Pinpoint the cell where the given text exists, returning its (X, Y) midpoint coordinate. 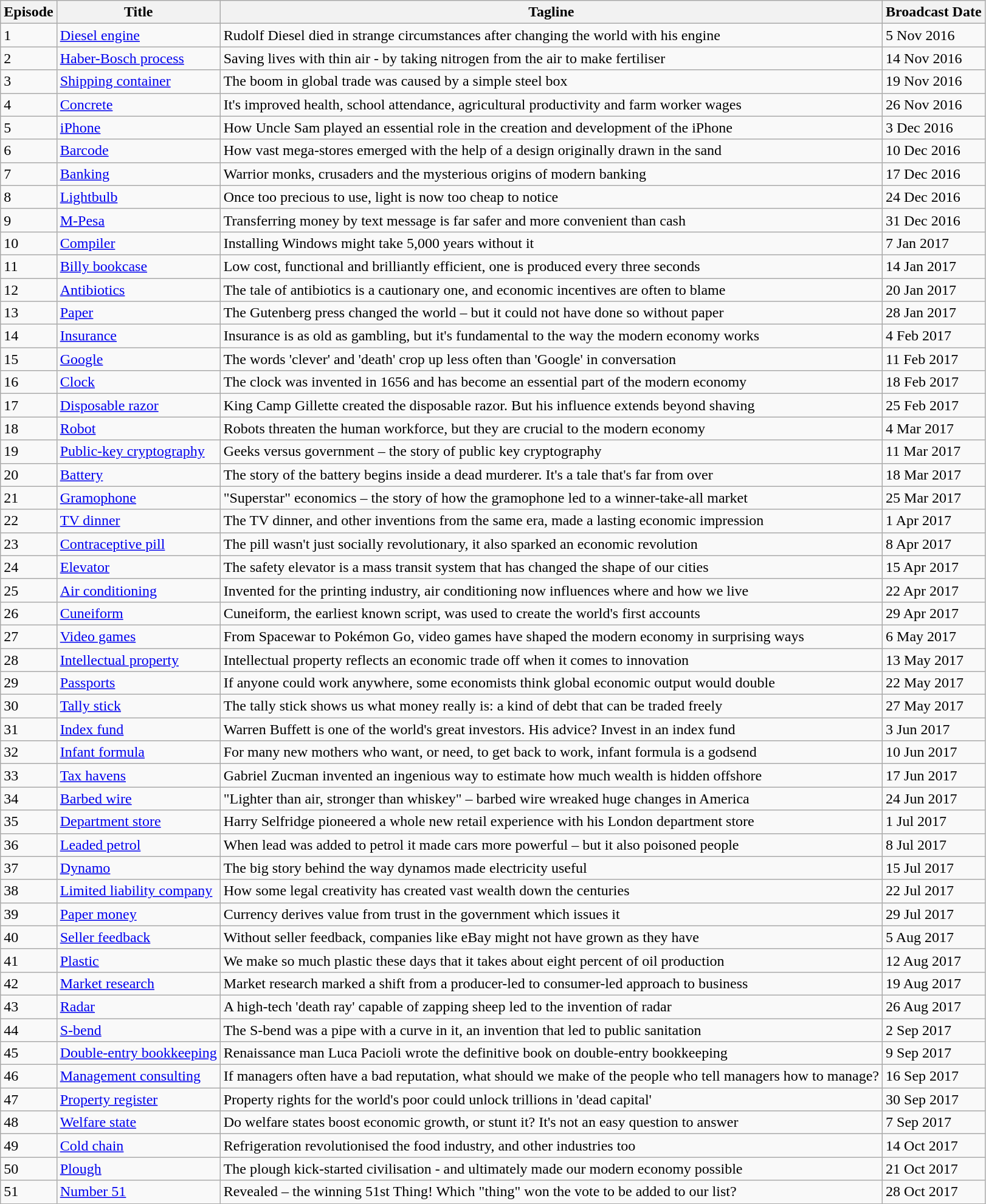
50 (29, 1169)
Broadcast Date (934, 12)
The words 'clever' and 'death' crop up less often than 'Google' in conversation (551, 359)
Currency derives value from trust in the government which issues it (551, 914)
Transferring money by text message is far safer and more convenient than cash (551, 220)
21 (29, 498)
Robot (139, 428)
Number 51 (139, 1192)
37 (29, 868)
Video games (139, 636)
39 (29, 914)
21 Oct 2017 (934, 1169)
26 Nov 2016 (934, 105)
Barbed wire (139, 799)
18 (29, 428)
Passports (139, 683)
Market research marked a shift from a producer-led to consumer-led approach to business (551, 983)
Do welfare states boost economic growth, or stunt it? It's not an easy question to answer (551, 1123)
1 Jul 2017 (934, 822)
48 (29, 1123)
14 Oct 2017 (934, 1146)
The Gutenberg press changed the world – but it could not have done so without paper (551, 313)
Contraceptive pill (139, 544)
11 Feb 2017 (934, 359)
16 Sep 2017 (934, 1076)
13 May 2017 (934, 659)
20 (29, 475)
40 (29, 937)
If managers often have a bad reputation, what should we make of the people who tell managers how to manage? (551, 1076)
5 (29, 128)
15 Apr 2017 (934, 567)
24 Dec 2016 (934, 197)
Revealed – the winning 51st Thing! Which "thing" won the vote to be added to our list? (551, 1192)
Elevator (139, 567)
14 Jan 2017 (934, 266)
Shipping container (139, 81)
18 Feb 2017 (934, 382)
Gramophone (139, 498)
41 (29, 960)
Welfare state (139, 1123)
Clock (139, 382)
33 (29, 776)
Management consulting (139, 1076)
Refrigeration revolutionised the food industry, and other industries too (551, 1146)
The safety elevator is a mass transit system that has changed the shape of our cities (551, 567)
The clock was invented in 1656 and has become an essential part of the modern economy (551, 382)
2 Sep 2017 (934, 1030)
27 May 2017 (934, 706)
Rudolf Diesel died in strange circumstances after changing the world with his engine (551, 35)
Infant formula (139, 752)
12 (29, 290)
Antibiotics (139, 290)
7 Sep 2017 (934, 1123)
Compiler (139, 243)
Dynamo (139, 868)
29 (29, 683)
22 Apr 2017 (934, 590)
"Lighter than air, stronger than whiskey" – barbed wire wreaked huge changes in America (551, 799)
45 (29, 1053)
Cuneiform, the earliest known script, was used to create the world's first accounts (551, 613)
Haber-Bosch process (139, 58)
28 Oct 2017 (934, 1192)
Paper (139, 313)
The story of the battery begins inside a dead murderer. It's a tale that's far from over (551, 475)
The S-bend was a pipe with a curve in it, an invention that led to public sanitation (551, 1030)
Seller feedback (139, 937)
A high-tech 'death ray' capable of zapping sheep led to the invention of radar (551, 1006)
Air conditioning (139, 590)
The big story behind the way dynamos made electricity useful (551, 868)
Department store (139, 822)
Warrior monks, crusaders and the mysterious origins of modern banking (551, 174)
9 Sep 2017 (934, 1053)
25 Mar 2017 (934, 498)
Property rights for the world's poor could unlock trillions in 'dead capital' (551, 1099)
12 Aug 2017 (934, 960)
Cold chain (139, 1146)
18 Mar 2017 (934, 475)
4 Feb 2017 (934, 336)
Intellectual property (139, 659)
Paper money (139, 914)
32 (29, 752)
Public-key cryptography (139, 452)
4 (29, 105)
Disposable razor (139, 405)
3 Jun 2017 (934, 729)
26 (29, 613)
8 (29, 197)
38 (29, 891)
30 Sep 2017 (934, 1099)
Low cost, functional and brilliantly efficient, one is produced every three seconds (551, 266)
Cuneiform (139, 613)
"Superstar" economics – the story of how the gramophone led to a winner-take-all market (551, 498)
Renaissance man Luca Pacioli wrote the definitive book on double-entry bookkeeping (551, 1053)
25 (29, 590)
3 (29, 81)
The pill wasn't just socially revolutionary, it also sparked an economic revolution (551, 544)
Gabriel Zucman invented an ingenious way to estimate how much wealth is hidden offshore (551, 776)
From Spacewar to Pokémon Go, video games have shaped the modern economy in surprising ways (551, 636)
9 (29, 220)
Robots threaten the human workforce, but they are crucial to the modern economy (551, 428)
How Uncle Sam played an essential role in the creation and development of the iPhone (551, 128)
The boom in global trade was caused by a simple steel box (551, 81)
10 (29, 243)
24 Jun 2017 (934, 799)
Tax havens (139, 776)
How some legal creativity has created vast wealth down the centuries (551, 891)
Index fund (139, 729)
15 Jul 2017 (934, 868)
36 (29, 845)
5 Nov 2016 (934, 35)
29 Apr 2017 (934, 613)
Tally stick (139, 706)
6 (29, 151)
1 Apr 2017 (934, 521)
2 (29, 58)
Diesel engine (139, 35)
19 Nov 2016 (934, 81)
Harry Selfridge pioneered a whole new retail experience with his London department store (551, 822)
Barcode (139, 151)
8 Apr 2017 (934, 544)
29 Jul 2017 (934, 914)
44 (29, 1030)
M-Pesa (139, 220)
5 Aug 2017 (934, 937)
How vast mega-stores emerged with the help of a design originally drawn in the sand (551, 151)
Insurance is as old as gambling, but it's fundamental to the way the modern economy works (551, 336)
Intellectual property reflects an economic trade off when it comes to innovation (551, 659)
22 Jul 2017 (934, 891)
13 (29, 313)
19 (29, 452)
19 Aug 2017 (934, 983)
The plough kick-started civilisation - and ultimately made our modern economy possible (551, 1169)
Battery (139, 475)
Property register (139, 1099)
Plastic (139, 960)
Leaded petrol (139, 845)
The tally stick shows us what money really is: a kind of debt that can be traded freely (551, 706)
S-bend (139, 1030)
TV dinner (139, 521)
Market research (139, 983)
The tale of antibiotics is a cautionary one, and economic incentives are often to blame (551, 290)
Lightbulb (139, 197)
Warren Buffett is one of the world's great investors. His advice? Invest in an index fund (551, 729)
43 (29, 1006)
Invented for the printing industry, air conditioning now influences where and how we live (551, 590)
11 Mar 2017 (934, 452)
Radar (139, 1006)
31 Dec 2016 (934, 220)
17 Dec 2016 (934, 174)
Insurance (139, 336)
Geeks versus government – the story of public key cryptography (551, 452)
11 (29, 266)
28 (29, 659)
If anyone could work anywhere, some economists think global economic output would double (551, 683)
15 (29, 359)
20 Jan 2017 (934, 290)
46 (29, 1076)
Tagline (551, 12)
Plough (139, 1169)
16 (29, 382)
22 May 2017 (934, 683)
35 (29, 822)
49 (29, 1146)
Without seller feedback, companies like eBay might not have grown as they have (551, 937)
1 (29, 35)
42 (29, 983)
When lead was added to petrol it made cars more powerful – but it also poisoned people (551, 845)
17 (29, 405)
The TV dinner, and other inventions from the same era, made a lasting economic impression (551, 521)
Concrete (139, 105)
Episode (29, 12)
10 Jun 2017 (934, 752)
24 (29, 567)
6 May 2017 (934, 636)
10 Dec 2016 (934, 151)
We make so much plastic these days that it takes about eight percent of oil production (551, 960)
26 Aug 2017 (934, 1006)
Once too precious to use, light is now too cheap to notice (551, 197)
23 (29, 544)
31 (29, 729)
8 Jul 2017 (934, 845)
34 (29, 799)
It's improved health, school attendance, agricultural productivity and farm worker wages (551, 105)
22 (29, 521)
iPhone (139, 128)
King Camp Gillette created the disposable razor. But his influence extends beyond shaving (551, 405)
3 Dec 2016 (934, 128)
Banking (139, 174)
Limited liability company (139, 891)
14 (29, 336)
Google (139, 359)
4 Mar 2017 (934, 428)
30 (29, 706)
14 Nov 2016 (934, 58)
Title (139, 12)
Billy bookcase (139, 266)
7 Jan 2017 (934, 243)
47 (29, 1099)
25 Feb 2017 (934, 405)
Installing Windows might take 5,000 years without it (551, 243)
28 Jan 2017 (934, 313)
For many new mothers who want, or need, to get back to work, infant formula is a godsend (551, 752)
7 (29, 174)
51 (29, 1192)
Double-entry bookkeeping (139, 1053)
17 Jun 2017 (934, 776)
Saving lives with thin air - by taking nitrogen from the air to make fertiliser (551, 58)
27 (29, 636)
